Provide the [X, Y] coordinate of the cell's center where the given text is located.  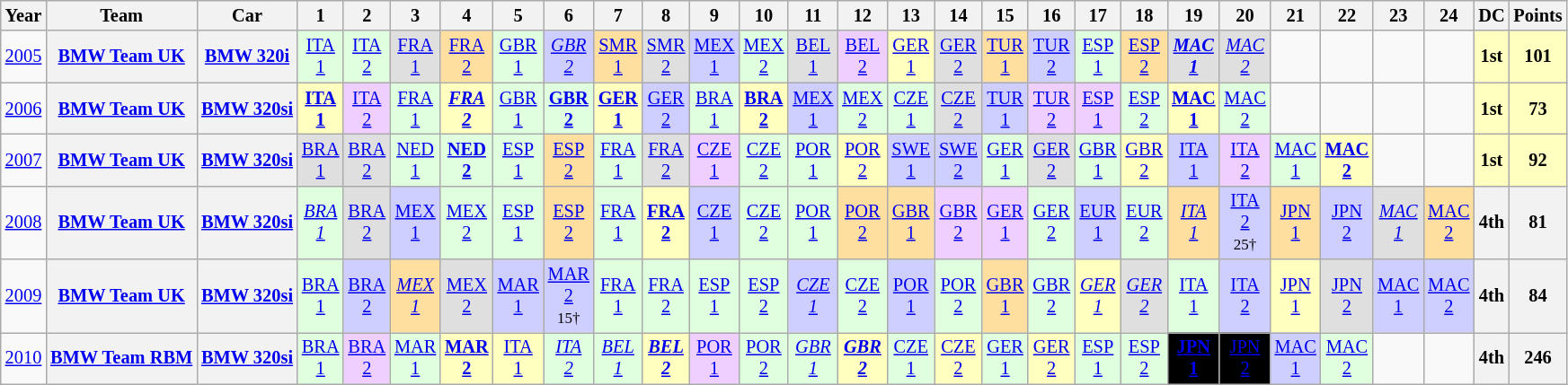
SWE2 [958, 160]
1 [321, 15]
MAR215† [569, 296]
11 [812, 15]
BMW Team RBM [121, 358]
NED2 [466, 160]
2005 [23, 57]
Team [121, 15]
13 [911, 15]
17 [1098, 15]
8 [667, 15]
73 [1537, 109]
101 [1537, 57]
2 [367, 15]
20 [1245, 15]
DC [1492, 15]
3 [415, 15]
SMR1 [618, 57]
81 [1537, 223]
14 [958, 15]
9 [713, 15]
84 [1537, 296]
2009 [23, 296]
18 [1145, 15]
EUR2 [1145, 223]
5 [518, 15]
BMW 320i [247, 57]
Year [23, 15]
92 [1537, 160]
2007 [23, 160]
24 [1448, 15]
4 [466, 15]
EUR1 [1098, 223]
16 [1051, 15]
12 [863, 15]
2006 [23, 109]
Car [247, 15]
Points [1537, 15]
SMR2 [667, 57]
23 [1398, 15]
ITA225† [1245, 223]
21 [1296, 15]
19 [1193, 15]
6 [569, 15]
NED1 [415, 160]
10 [764, 15]
246 [1537, 358]
15 [1005, 15]
2008 [23, 223]
7 [618, 15]
22 [1347, 15]
SWE1 [911, 160]
2010 [23, 358]
MAR2 [466, 358]
